From the cell containing the given text, extract its center point as [X, Y] coordinate. 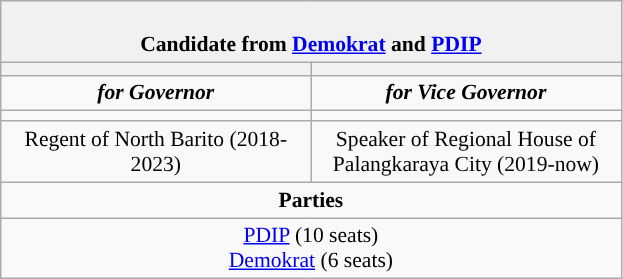
Candidate from Demokrat and PDIP [311, 32]
Speaker of Regional House of Palangkaraya City (2019-now) [466, 152]
Parties [311, 200]
Regent of North Barito (2018-2023) [156, 152]
PDIP (10 seats)Demokrat (6 seats) [311, 248]
for Vice Governor [466, 93]
for Governor [156, 93]
